Extract the (x, y) coordinate from the center of the cell holding the provided text.  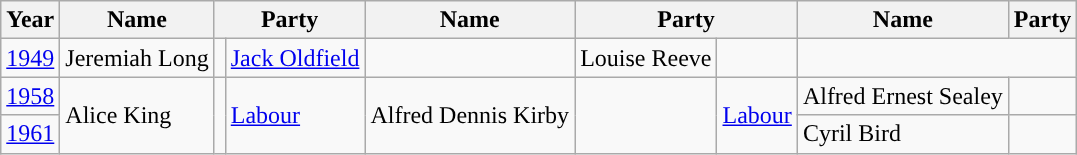
Jeremiah Long (137, 58)
1949 (30, 58)
Year (30, 20)
Alfred Ernest Sealey (902, 96)
Alice King (137, 115)
Jack Oldfield (295, 58)
1961 (30, 134)
Louise Reeve (646, 58)
Cyril Bird (902, 134)
Alfred Dennis Kirby (470, 115)
1958 (30, 96)
